Scan for the cell matching the given text and deliver its (x, y) coordinate at center. 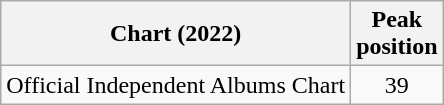
Official Independent Albums Chart (176, 85)
Peakposition (397, 34)
39 (397, 85)
Chart (2022) (176, 34)
